Determine the (x, y) coordinate at the center of the cell enclosing the given text.  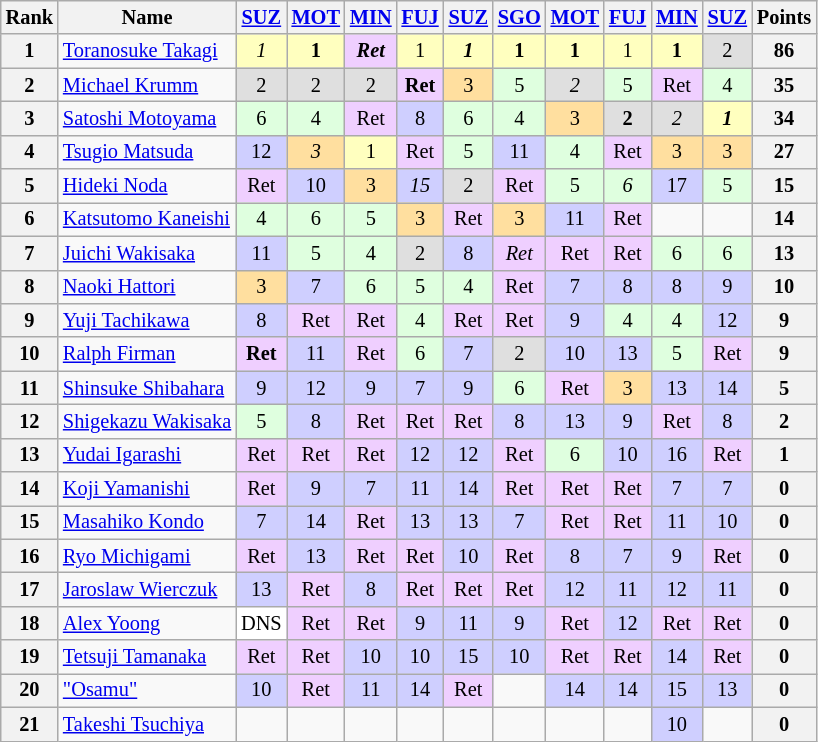
Ralph Firman (147, 354)
Yuji Tachikawa (147, 320)
SGO (520, 17)
Takeshi Tsuchiya (147, 724)
Toranosuke Takagi (147, 51)
Koji Yamanishi (147, 489)
35 (784, 85)
Masahiko Kondo (147, 522)
Juichi Wakisaka (147, 253)
Tetsuji Tamanaka (147, 657)
21 (30, 724)
Ryo Michigami (147, 556)
"Osamu" (147, 690)
Tsugio Matsuda (147, 152)
Michael Krumm (147, 85)
Satoshi Motoyama (147, 118)
Jaroslaw Wierczuk (147, 589)
Name (147, 17)
DNS (261, 623)
Naoki Hattori (147, 287)
19 (30, 657)
18 (30, 623)
Hideki Noda (147, 186)
Rank (30, 17)
34 (784, 118)
20 (30, 690)
Yudai Igarashi (147, 455)
Shigekazu Wakisaka (147, 421)
86 (784, 51)
Points (784, 17)
Alex Yoong (147, 623)
Shinsuke Shibahara (147, 388)
Katsutomo Kaneishi (147, 219)
27 (784, 152)
